For the text-containing cell, return its midpoint in (X, Y) coordinate format. 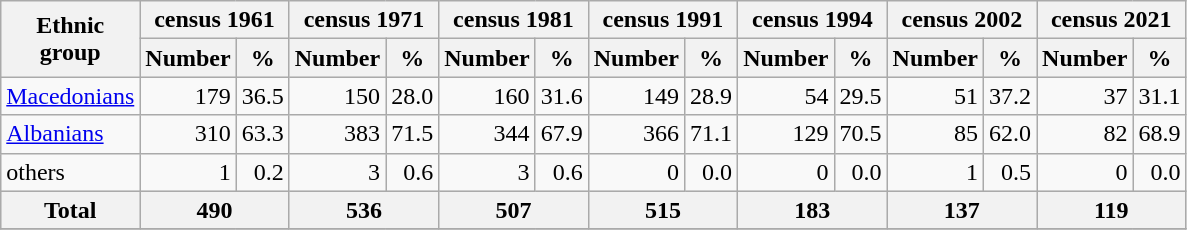
census 2021 (1112, 20)
344 (487, 134)
137 (962, 210)
Macedonians (70, 96)
37 (1085, 96)
150 (337, 96)
71.1 (712, 134)
68.9 (1160, 134)
179 (188, 96)
others (70, 172)
54 (786, 96)
0.2 (262, 172)
85 (935, 134)
36.5 (262, 96)
51 (935, 96)
119 (1112, 210)
census 1961 (214, 20)
490 (214, 210)
28.0 (412, 96)
28.9 (712, 96)
31.6 (562, 96)
census 2002 (962, 20)
310 (188, 134)
0.5 (1010, 172)
29.5 (860, 96)
67.9 (562, 134)
census 1994 (812, 20)
183 (812, 210)
census 1991 (662, 20)
census 1981 (514, 20)
82 (1085, 134)
160 (487, 96)
515 (662, 210)
507 (514, 210)
Total (70, 210)
71.5 (412, 134)
63.3 (262, 134)
37.2 (1010, 96)
70.5 (860, 134)
Albanians (70, 134)
536 (364, 210)
31.1 (1160, 96)
149 (636, 96)
62.0 (1010, 134)
census 1971 (364, 20)
366 (636, 134)
129 (786, 134)
383 (337, 134)
Ethnicgroup (70, 39)
